Output the (x, y) coordinate of the center of the cell containing the given text.  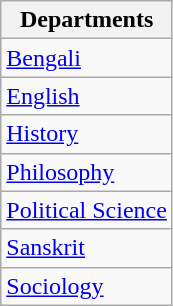
History (87, 134)
Sociology (87, 286)
English (87, 96)
Political Science (87, 210)
Departments (87, 20)
Bengali (87, 58)
Philosophy (87, 172)
Sanskrit (87, 248)
